Provide the [x, y] coordinate of the cell's center where the given text is located.  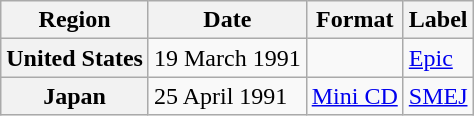
Date [227, 20]
25 April 1991 [227, 96]
Mini CD [354, 96]
Epic [438, 58]
19 March 1991 [227, 58]
Region [75, 20]
Japan [75, 96]
United States [75, 58]
Label [438, 20]
SMEJ [438, 96]
Format [354, 20]
